Identify which cell holds the provided text, then report its [x, y] central coordinate. 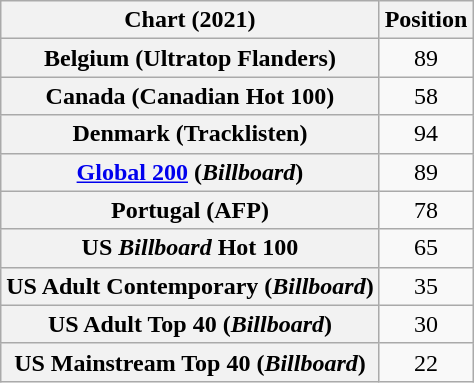
Chart (2021) [190, 20]
Position [426, 20]
65 [426, 248]
35 [426, 286]
US Mainstream Top 40 (Billboard) [190, 362]
Canada (Canadian Hot 100) [190, 96]
94 [426, 134]
58 [426, 96]
US Adult Contemporary (Billboard) [190, 286]
US Adult Top 40 (Billboard) [190, 324]
22 [426, 362]
30 [426, 324]
US Billboard Hot 100 [190, 248]
78 [426, 210]
Denmark (Tracklisten) [190, 134]
Portugal (AFP) [190, 210]
Belgium (Ultratop Flanders) [190, 58]
Global 200 (Billboard) [190, 172]
